Provide the (x, y) coordinate of the cell's center where the given text is located.  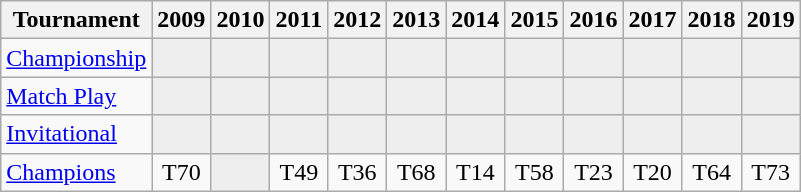
2011 (299, 20)
2010 (240, 20)
T70 (182, 172)
2013 (416, 20)
2009 (182, 20)
2016 (594, 20)
T73 (770, 172)
T36 (358, 172)
2015 (534, 20)
T68 (416, 172)
2014 (476, 20)
Championship (76, 58)
T58 (534, 172)
Tournament (76, 20)
T20 (652, 172)
T64 (712, 172)
2012 (358, 20)
T49 (299, 172)
2017 (652, 20)
Match Play (76, 96)
T14 (476, 172)
2019 (770, 20)
Champions (76, 172)
2018 (712, 20)
Invitational (76, 134)
T23 (594, 172)
